Locate the cell with the specified text and output its [X, Y] center coordinate. 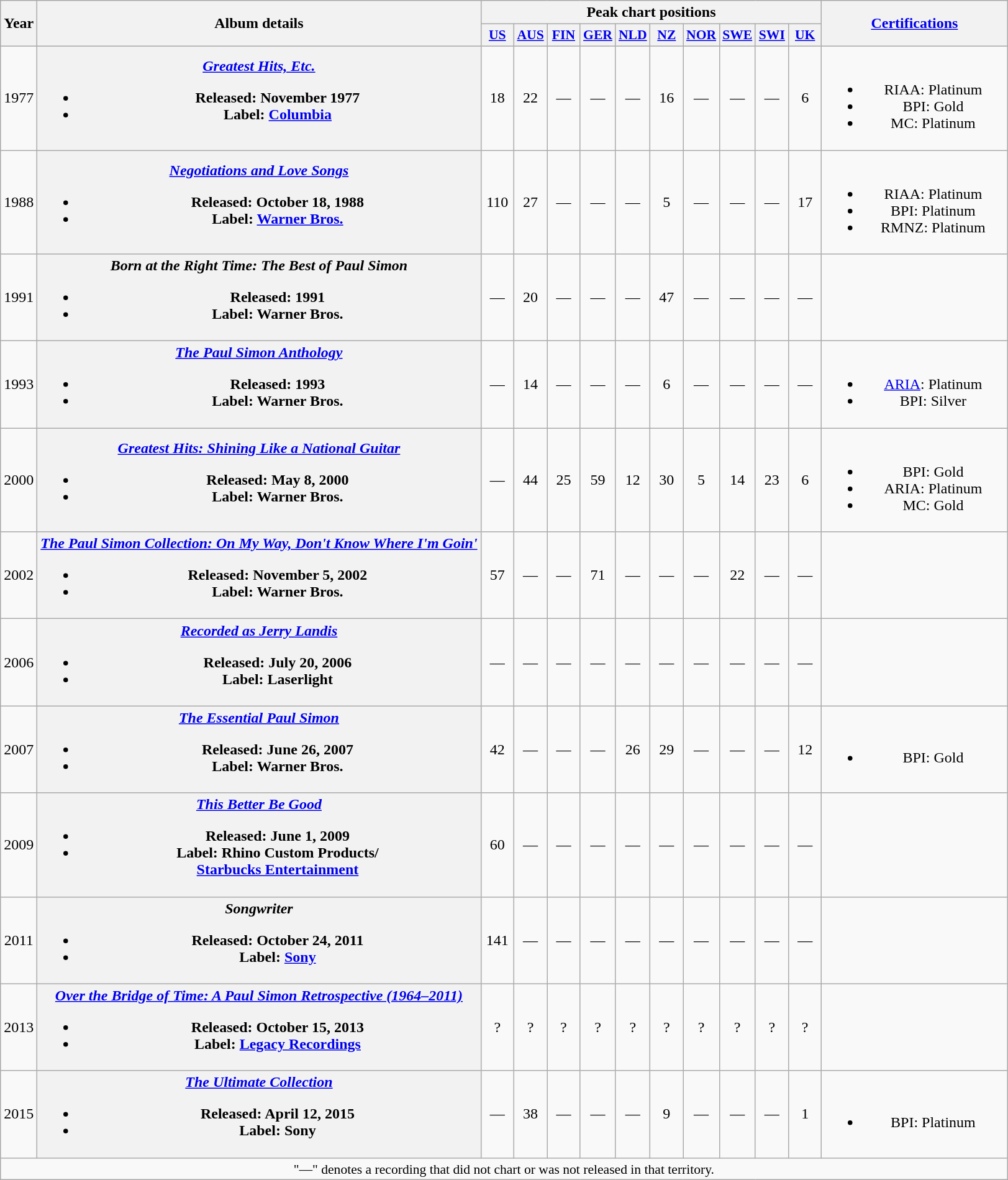
2013 [19, 1027]
The Ultimate CollectionReleased: April 12, 2015Label: Sony [259, 1114]
GER [597, 35]
NOR [701, 35]
1 [805, 1114]
Album details [259, 24]
25 [564, 480]
Greatest Hits: Shining Like a National GuitarReleased: May 8, 2000Label: Warner Bros. [259, 480]
Year [19, 24]
44 [530, 480]
71 [597, 575]
2011 [19, 940]
BPI: GoldARIA: PlatinumMC: Gold [914, 480]
NZ [667, 35]
Greatest Hits, Etc.Released: November 1977Label: Columbia [259, 98]
US [497, 35]
2000 [19, 480]
18 [497, 98]
1988 [19, 203]
This Better Be GoodReleased: June 1, 2009Label: Rhino Custom Products/Starbucks Entertainment [259, 845]
47 [667, 298]
2006 [19, 662]
1991 [19, 298]
RIAA: PlatinumBPI: PlatinumRMNZ: Platinum [914, 203]
2015 [19, 1114]
Over the Bridge of Time: A Paul Simon Retrospective (1964–2011)Released: October 15, 2013Label: Legacy Recordings [259, 1027]
17 [805, 203]
The Paul Simon Collection: On My Way, Don't Know Where I'm Goin'Released: November 5, 2002Label: Warner Bros. [259, 575]
38 [530, 1114]
59 [597, 480]
57 [497, 575]
30 [667, 480]
29 [667, 749]
NLD [633, 35]
Negotiations and Love SongsReleased: October 18, 1988Label: Warner Bros. [259, 203]
RIAA: PlatinumBPI: GoldMC: Platinum [914, 98]
SWI [771, 35]
2002 [19, 575]
141 [497, 940]
110 [497, 203]
60 [497, 845]
2007 [19, 749]
SongwriterReleased: October 24, 2011Label: Sony [259, 940]
23 [771, 480]
UK [805, 35]
27 [530, 203]
20 [530, 298]
2009 [19, 845]
1977 [19, 98]
The Paul Simon AnthologyReleased: 1993Label: Warner Bros. [259, 385]
"—" denotes a recording that did not chart or was not released in that territory. [504, 1169]
Peak chart positions [651, 12]
BPI: Gold [914, 749]
26 [633, 749]
FIN [564, 35]
Born at the Right Time: The Best of Paul SimonReleased: 1991Label: Warner Bros. [259, 298]
BPI: Platinum [914, 1114]
AUS [530, 35]
16 [667, 98]
1993 [19, 385]
ARIA: PlatinumBPI: Silver [914, 385]
Certifications [914, 24]
42 [497, 749]
9 [667, 1114]
SWE [737, 35]
Recorded as Jerry LandisReleased: July 20, 2006Label: Laserlight [259, 662]
The Essential Paul SimonReleased: June 26, 2007Label: Warner Bros. [259, 749]
